Determine the (X, Y) coordinate at the center of the cell enclosing the given text.  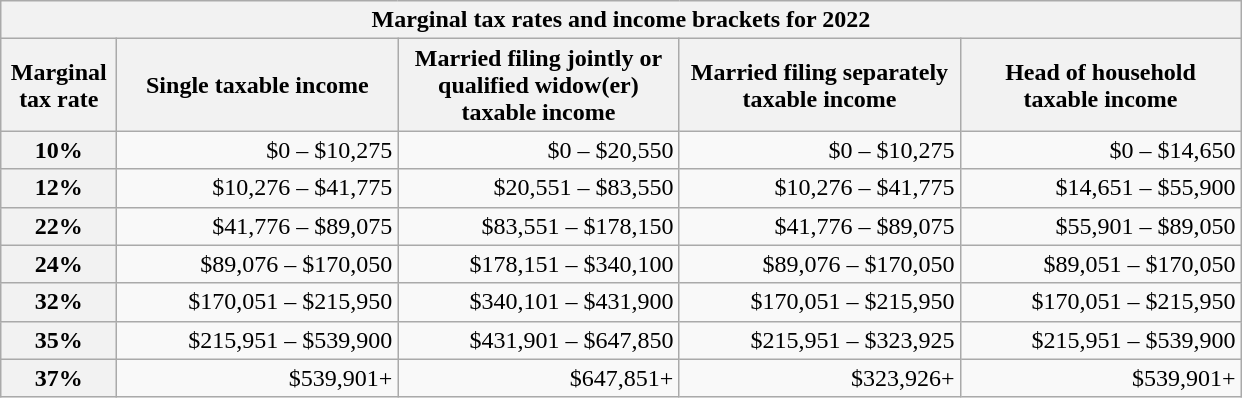
$0 – $14,650 (1100, 150)
Marginal tax rate (59, 85)
$647,851+ (538, 378)
$178,151 – $340,100 (538, 264)
10% (59, 150)
Married filing separately taxable income (820, 85)
Head of household taxable income (1100, 85)
$323,926+ (820, 378)
$20,551 – $83,550 (538, 188)
37% (59, 378)
Married filing jointly or qualified widow(er) taxable income (538, 85)
$83,551 – $178,150 (538, 226)
$215,951 – $323,925 (820, 340)
35% (59, 340)
$89,051 – $170,050 (1100, 264)
$0 – $20,550 (538, 150)
$340,101 – $431,900 (538, 302)
22% (59, 226)
$431,901 – $647,850 (538, 340)
Single taxable income (258, 85)
$55,901 – $89,050 (1100, 226)
32% (59, 302)
24% (59, 264)
$14,651 – $55,900 (1100, 188)
Marginal tax rates and income brackets for 2022 (621, 20)
12% (59, 188)
